Return the [X, Y] coordinate for the center point of the cell that contains the specified text.  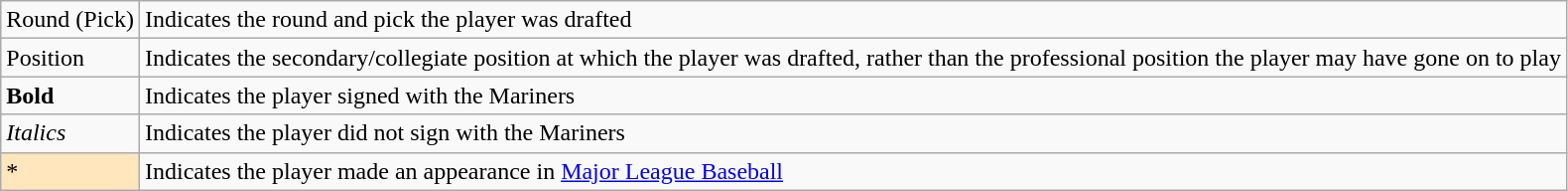
Indicates the round and pick the player was drafted [852, 20]
Bold [70, 95]
Italics [70, 133]
Round (Pick) [70, 20]
* [70, 171]
Indicates the player made an appearance in Major League Baseball [852, 171]
Indicates the player did not sign with the Mariners [852, 133]
Position [70, 58]
Indicates the player signed with the Mariners [852, 95]
